Extract the [X, Y] coordinate from the center of the cell holding the provided text.  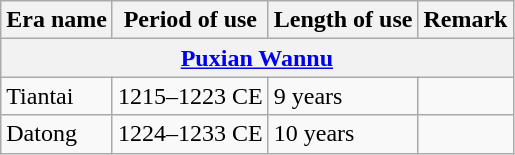
1215–1223 CE [190, 96]
Era name [57, 20]
1224–1233 CE [190, 134]
10 years [343, 134]
Tiantai [57, 96]
Remark [466, 20]
9 years [343, 96]
Datong [57, 134]
Puxian Wannu [257, 58]
Period of use [190, 20]
Length of use [343, 20]
